Locate the cell with the specified text and output its (X, Y) center coordinate. 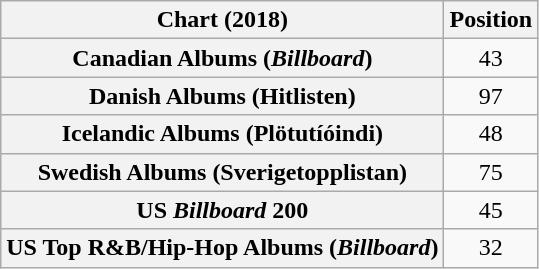
45 (491, 210)
43 (491, 58)
Canadian Albums (Billboard) (222, 58)
97 (491, 96)
Icelandic Albums (Plötutíóindi) (222, 134)
US Top R&B/Hip-Hop Albums (Billboard) (222, 248)
Position (491, 20)
32 (491, 248)
Swedish Albums (Sverigetopplistan) (222, 172)
US Billboard 200 (222, 210)
48 (491, 134)
Danish Albums (Hitlisten) (222, 96)
75 (491, 172)
Chart (2018) (222, 20)
